Pinpoint the cell where the given text exists, returning its (x, y) midpoint coordinate. 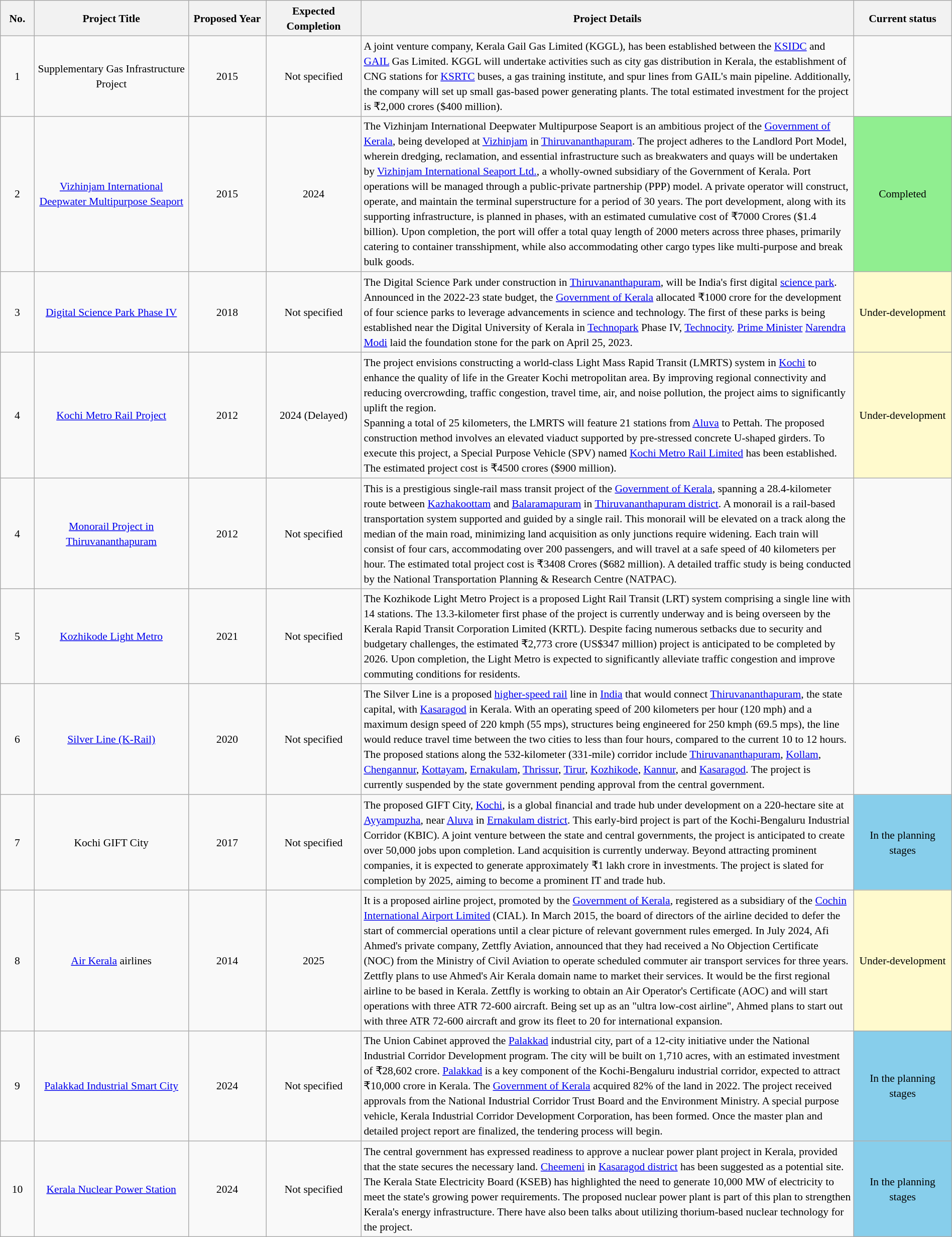
Current status (903, 18)
Kochi GIFT City (111, 842)
8 (17, 960)
2025 (314, 960)
Digital Science Park Phase IV (111, 312)
Supplementary Gas Infrastructure Project (111, 76)
Project Title (111, 18)
6 (17, 739)
2018 (227, 312)
2014 (227, 960)
3 (17, 312)
2 (17, 194)
Vizhinjam International Deepwater Multipurpose Seaport (111, 194)
No. (17, 18)
Air Kerala airlines (111, 960)
10 (17, 1189)
7 (17, 842)
Project Details (607, 18)
Silver Line (K-Rail) (111, 739)
Kochi Metro Rail Project (111, 415)
Monorail Project in Thiruvananthapuram (111, 533)
Palakkad Industrial Smart City (111, 1086)
2020 (227, 739)
5 (17, 636)
Expected Completion (314, 18)
2024 (Delayed) (314, 415)
Proposed Year (227, 18)
1 (17, 76)
Completed (903, 194)
2017 (227, 842)
2021 (227, 636)
9 (17, 1086)
Kerala Nuclear Power Station (111, 1189)
Kozhikode Light Metro (111, 636)
